Identify which cell holds the provided text, then report its (x, y) central coordinate. 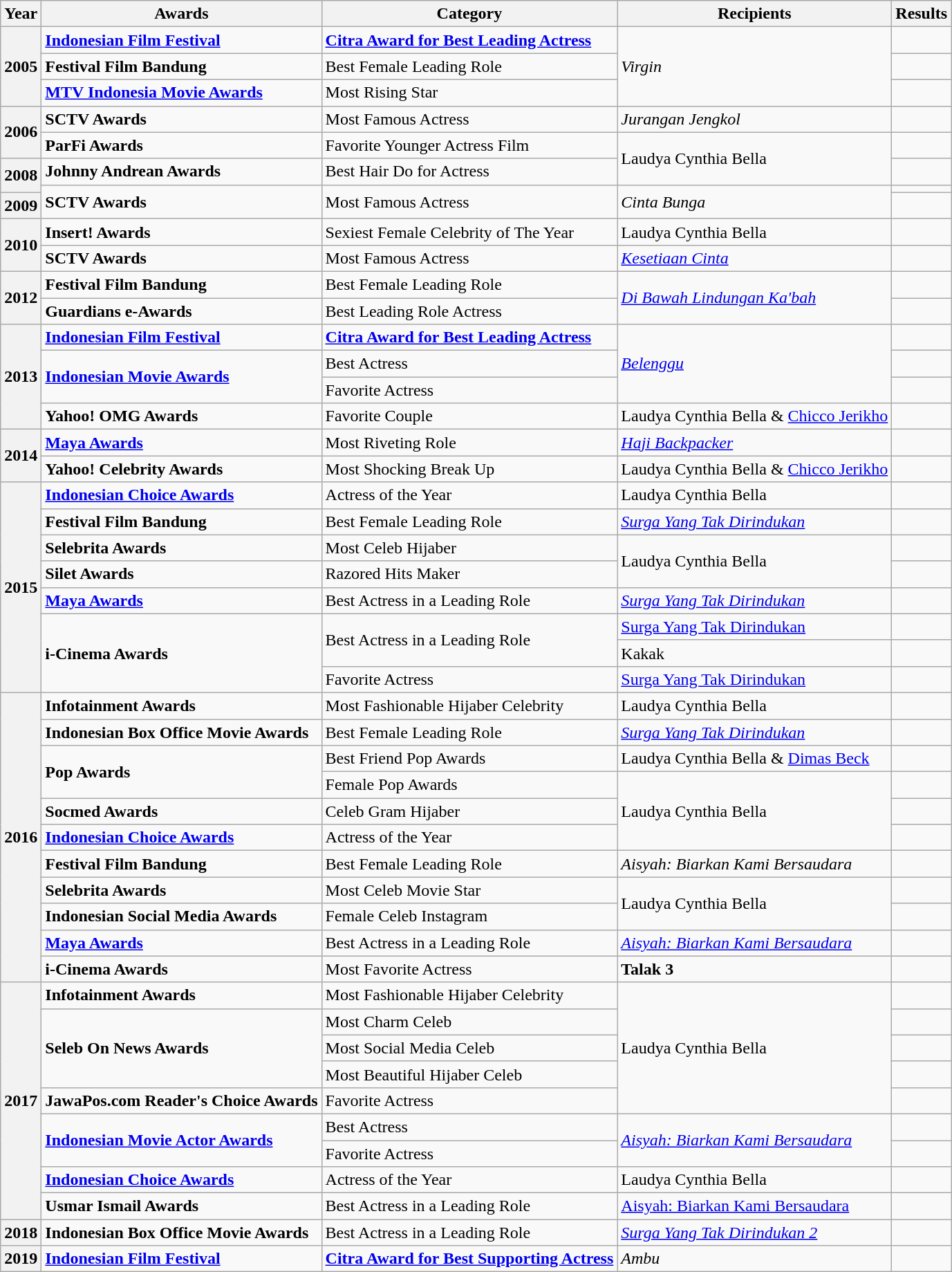
Jurangan Jengkol (755, 119)
2015 (21, 587)
Most Social Media Celeb (469, 1048)
Most Rising Star (469, 93)
Sexiest Female Celebrity of The Year (469, 232)
Best Leading Role Actress (469, 311)
Johnny Andrean Awards (181, 172)
Favorite Younger Actress Film (469, 145)
Silet Awards (181, 574)
Most Celeb Movie Star (469, 890)
Most Charm Celeb (469, 1022)
Guardians e-Awards (181, 311)
2016 (21, 837)
Most Beautiful Hijaber Celeb (469, 1074)
Female Pop Awards (469, 785)
Seleb On News Awards (181, 1048)
Indonesian Movie Actor Awards (181, 1140)
Haji Backpacker (755, 443)
Most Shocking Break Up (469, 469)
2013 (21, 377)
Di Bawah Lindungan Ka'bah (755, 297)
2010 (21, 245)
Socmed Awards (181, 811)
2019 (21, 1259)
Ambu (755, 1259)
Category (469, 14)
Laudya Cynthia Bella & Dimas Beck (755, 759)
2018 (21, 1233)
Kesetiaan Cinta (755, 258)
Most Celeb Hijaber (469, 548)
ParFi Awards (181, 145)
Yahoo! Celebrity Awards (181, 469)
Best Friend Pop Awards (469, 759)
Cinta Bunga (755, 202)
Results (922, 14)
2006 (21, 132)
Pop Awards (181, 772)
Razored Hits Maker (469, 574)
Belenggu (755, 364)
Recipients (755, 14)
Most Favorite Actress (469, 969)
2005 (21, 66)
Surga Yang Tak Dirindukan 2 (755, 1233)
JawaPos.com Reader's Choice Awards (181, 1100)
2008 (21, 176)
Female Celeb Instagram (469, 916)
Favorite Couple (469, 416)
2009 (21, 205)
Kakak (755, 653)
Year (21, 14)
2012 (21, 297)
Indonesian Movie Awards (181, 377)
2014 (21, 456)
Celeb Gram Hijaber (469, 811)
Usmar Ismail Awards (181, 1206)
Indonesian Social Media Awards (181, 916)
Yahoo! OMG Awards (181, 416)
Insert! Awards (181, 232)
Talak 3 (755, 969)
MTV Indonesia Movie Awards (181, 93)
Virgin (755, 66)
Best Hair Do for Actress (469, 172)
Most Riveting Role (469, 443)
Citra Award for Best Supporting Actress (469, 1259)
2017 (21, 1101)
Awards (181, 14)
